Provide the [x, y] coordinate of the cell's center where the given text is located.  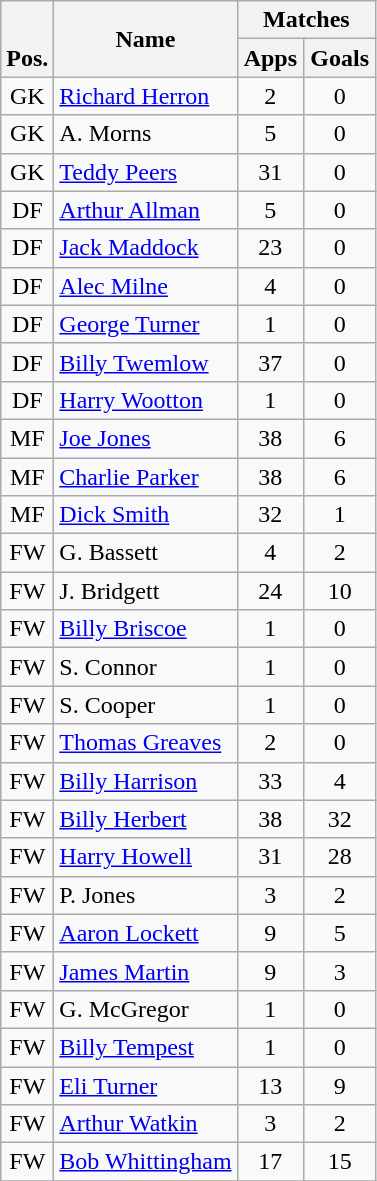
Billy Twemlow [146, 362]
Billy Briscoe [146, 629]
15 [340, 1162]
A. Morns [146, 134]
Joe Jones [146, 438]
Jack Maddock [146, 248]
24 [270, 591]
Matches [306, 20]
10 [340, 591]
George Turner [146, 324]
Goals [340, 58]
Charlie Parker [146, 477]
Harry Howell [146, 857]
Name [146, 39]
33 [270, 781]
23 [270, 248]
17 [270, 1162]
G. Bassett [146, 553]
Bob Whittingham [146, 1162]
Thomas Greaves [146, 743]
Billy Harrison [146, 781]
Teddy Peers [146, 172]
S. Cooper [146, 705]
Dick Smith [146, 515]
Alec Milne [146, 286]
Harry Wootton [146, 400]
13 [270, 1085]
Arthur Watkin [146, 1124]
37 [270, 362]
P. Jones [146, 895]
Apps [270, 58]
James Martin [146, 971]
Billy Tempest [146, 1047]
Billy Herbert [146, 819]
Arthur Allman [146, 210]
Aaron Lockett [146, 933]
G. McGregor [146, 1009]
S. Connor [146, 667]
28 [340, 857]
Eli Turner [146, 1085]
Pos. [28, 39]
J. Bridgett [146, 591]
Richard Herron [146, 96]
